Find where the given text appears and provide that cell's center as [x, y] coordinate. 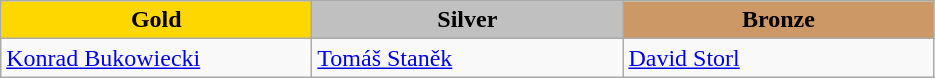
Bronze [778, 20]
Silver [468, 20]
Konrad Bukowiecki [156, 58]
David Storl [778, 58]
Gold [156, 20]
Tomáš Staněk [468, 58]
